Find where the given text appears and provide that cell's center as (x, y) coordinate. 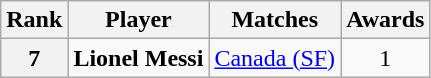
7 (34, 58)
Canada (SF) (275, 58)
Player (138, 20)
1 (386, 58)
Awards (386, 20)
Lionel Messi (138, 58)
Rank (34, 20)
Matches (275, 20)
